For the text-containing cell, return its midpoint in [X, Y] coordinate format. 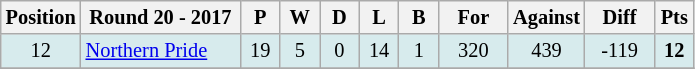
For [474, 17]
Round 20 - 2017 [161, 17]
W [300, 17]
B [419, 17]
439 [546, 51]
14 [379, 51]
Pts [674, 17]
Position [41, 17]
Diff [620, 17]
P [260, 17]
Northern Pride [161, 51]
5 [300, 51]
L [379, 17]
0 [340, 51]
-119 [620, 51]
320 [474, 51]
D [340, 17]
19 [260, 51]
1 [419, 51]
Against [546, 17]
